Extract the (X, Y) coordinate from the center of the cell holding the provided text.  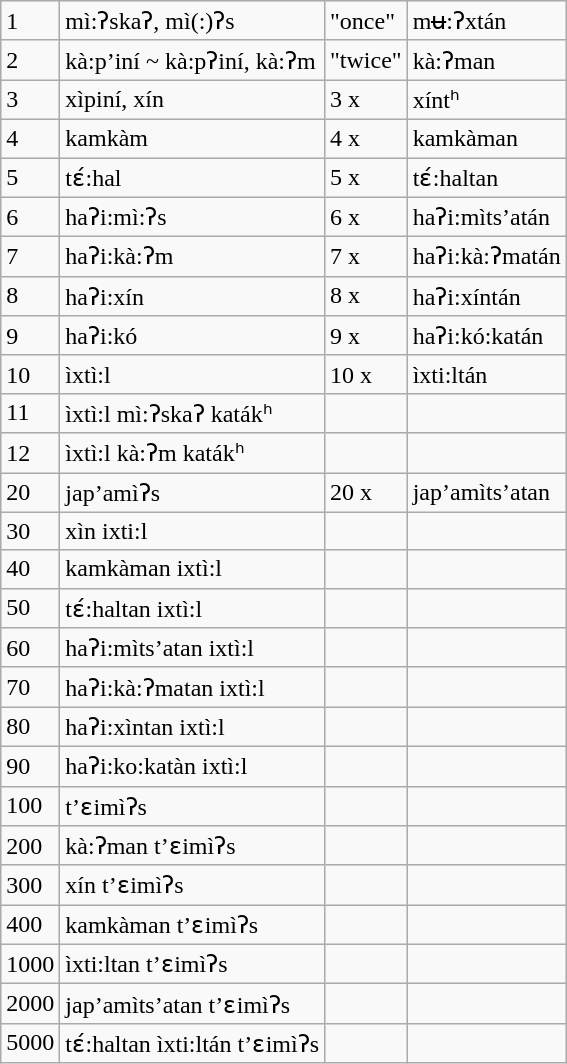
xíntʰ (486, 100)
jap’amìʔs (192, 492)
8 (30, 296)
40 (30, 569)
jap’amìts’atan (486, 492)
haʔi:xìntan ixtì:l (192, 727)
haʔi:xíntán (486, 296)
ìxtì:l (192, 374)
5 (30, 178)
6 x (366, 217)
kà:ʔman (486, 60)
50 (30, 608)
ìxti:ltan t’ɛimìʔs (192, 964)
haʔi:kà:ʔmatan ixtì:l (192, 687)
3 x (366, 100)
3 (30, 100)
haʔi:kó (192, 336)
2000 (30, 1004)
20 (30, 492)
ìxtì:l kà:ʔm katákʰ (192, 453)
mʉ:ʔxtán (486, 21)
ìxtì:l mì:ʔskaʔ katákʰ (192, 413)
tɛ́:hal (192, 178)
300 (30, 885)
80 (30, 727)
haʔi:kà:ʔm (192, 257)
tɛ́:haltan (486, 178)
kà:ʔman t’ɛimìʔs (192, 846)
1 (30, 21)
xín t’ɛimìʔs (192, 885)
4 x (366, 138)
haʔi:kó:katán (486, 336)
1000 (30, 964)
9 (30, 336)
mì:ʔskaʔ, mì(:)ʔs (192, 21)
10 (30, 374)
6 (30, 217)
"once" (366, 21)
5000 (30, 1043)
7 x (366, 257)
kà:p’iní ~ kà:pʔiní, kà:ʔm (192, 60)
11 (30, 413)
haʔi:mìts’atán (486, 217)
70 (30, 687)
100 (30, 806)
8 x (366, 296)
kamkàman ixtì:l (192, 569)
12 (30, 453)
jap’amìts’atan t’ɛimìʔs (192, 1004)
2 (30, 60)
20 x (366, 492)
tɛ́:haltan ìxti:ltán t’ɛimìʔs (192, 1043)
30 (30, 531)
xìpiní, xín (192, 100)
t’ɛimìʔs (192, 806)
7 (30, 257)
10 x (366, 374)
haʔi:mìts’atan ixtì:l (192, 648)
5 x (366, 178)
kamkàm (192, 138)
kamkàman (486, 138)
200 (30, 846)
haʔi:kà:ʔmatán (486, 257)
kamkàman t’ɛimìʔs (192, 925)
"twice" (366, 60)
haʔi:ko:katàn ixtì:l (192, 766)
4 (30, 138)
60 (30, 648)
haʔi:xín (192, 296)
ìxti:ltán (486, 374)
400 (30, 925)
haʔi:mì:ʔs (192, 217)
xìn ixti:l (192, 531)
tɛ́:haltan ixtì:l (192, 608)
90 (30, 766)
9 x (366, 336)
